Search for the cell housing the specified text and yield its [X, Y] center coordinate. 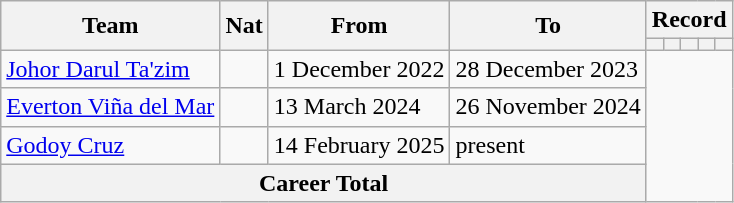
Johor Darul Ta'zim [110, 69]
26 November 2024 [548, 107]
1 December 2022 [359, 69]
14 February 2025 [359, 145]
Nat [244, 26]
Godoy Cruz [110, 145]
Record [689, 20]
Career Total [324, 183]
28 December 2023 [548, 69]
present [548, 145]
Team [110, 26]
To [548, 26]
From [359, 26]
13 March 2024 [359, 107]
Everton Viña del Mar [110, 107]
